Provide the [x, y] coordinate of the cell's center where the given text is located.  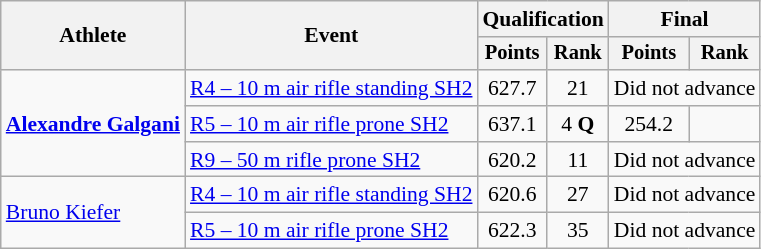
Alexandre Galgani [93, 124]
637.1 [512, 124]
35 [578, 231]
Qualification [544, 19]
27 [578, 195]
620.2 [512, 160]
11 [578, 160]
627.7 [512, 88]
Final [685, 19]
620.6 [512, 195]
R9 – 50 m rifle prone SH2 [332, 160]
254.2 [649, 124]
622.3 [512, 231]
Event [332, 36]
Bruno Kiefer [93, 212]
4 Q [578, 124]
21 [578, 88]
Athlete [93, 36]
